For the text-containing cell, return its midpoint in [x, y] coordinate format. 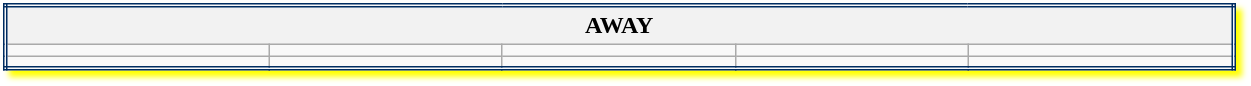
AWAY [619, 25]
